Locate the cell with the specified text and output its [x, y] center coordinate. 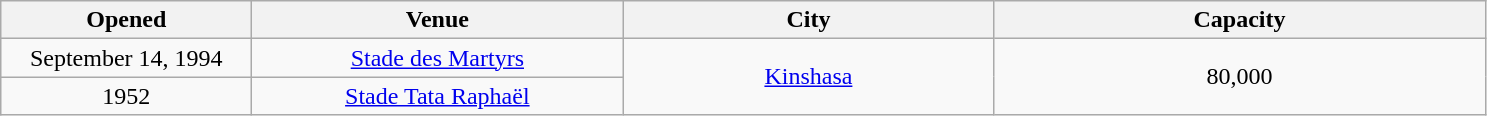
September 14, 1994 [126, 58]
Opened [126, 20]
Stade des Martyrs [438, 58]
1952 [126, 96]
Capacity [1240, 20]
80,000 [1240, 77]
Stade Tata Raphaël [438, 96]
Venue [438, 20]
City [808, 20]
Kinshasa [808, 77]
